Extract the (X, Y) coordinate from the center of the cell holding the provided text.  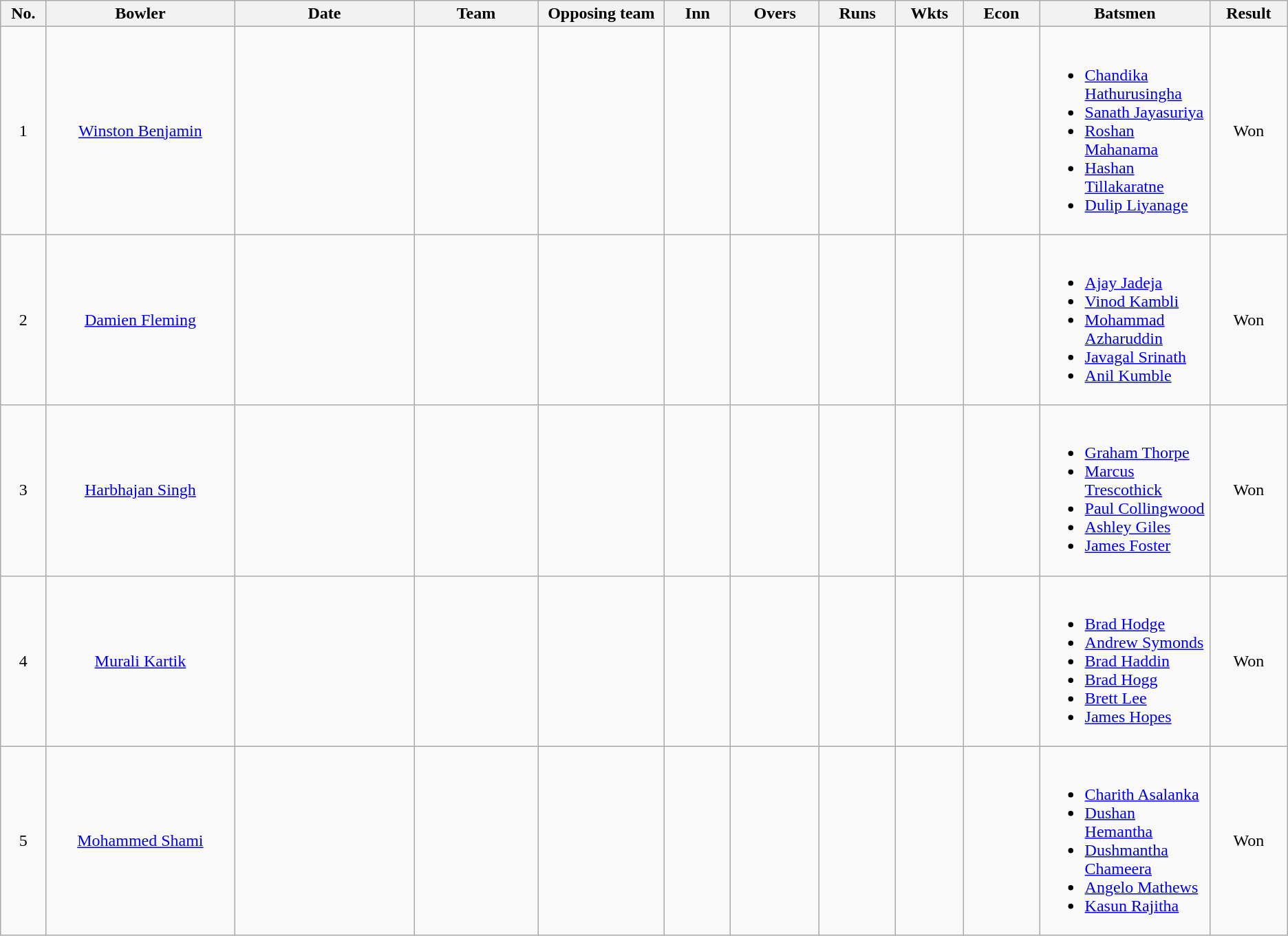
Team (476, 14)
Damien Fleming (140, 320)
3 (23, 490)
Ajay JadejaVinod KambliMohammad AzharuddinJavagal SrinathAnil Kumble (1125, 320)
Winston Benjamin (140, 131)
Inn (698, 14)
Result (1249, 14)
Mohammed Shami (140, 840)
Bowler (140, 14)
2 (23, 320)
Graham ThorpeMarcus TrescothickPaul CollingwoodAshley GilesJames Foster (1125, 490)
Harbhajan Singh (140, 490)
Runs (857, 14)
5 (23, 840)
Batsmen (1125, 14)
Opposing team (601, 14)
Murali Kartik (140, 661)
4 (23, 661)
Date (325, 14)
No. (23, 14)
Econ (1002, 14)
Brad HodgeAndrew SymondsBrad HaddinBrad HoggBrett LeeJames Hopes (1125, 661)
1 (23, 131)
Wkts (930, 14)
Overs (775, 14)
Charith AsalankaDushan HemanthaDushmantha ChameeraAngelo MathewsKasun Rajitha (1125, 840)
Chandika HathurusinghaSanath JayasuriyaRoshan MahanamaHashan TillakaratneDulip Liyanage (1125, 131)
